Scan for the cell matching the given text and deliver its [X, Y] coordinate at center. 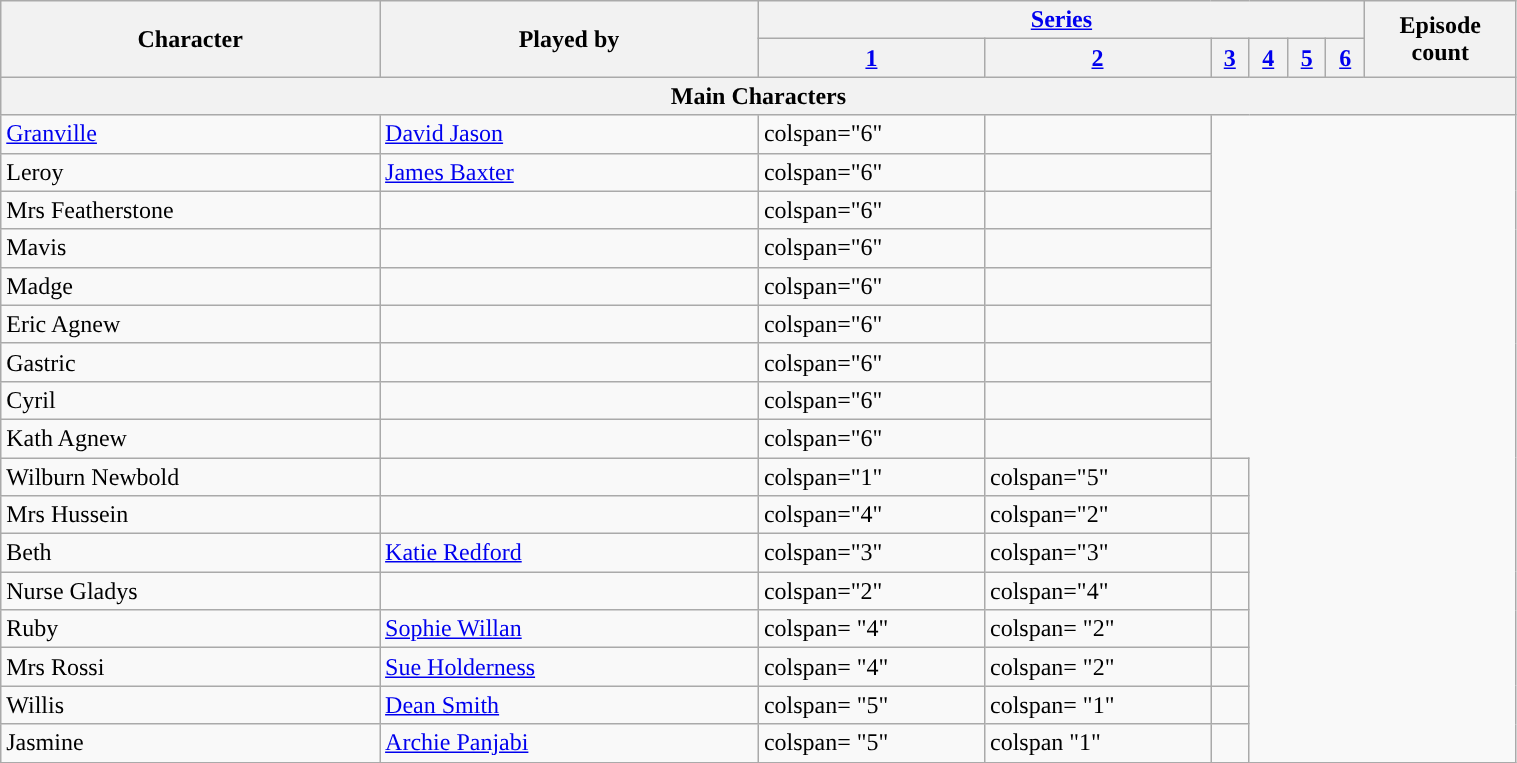
Nurse Gladys [190, 591]
Beth [190, 553]
Granville [190, 134]
Archie Panjabi [570, 743]
5 [1306, 58]
Dean Smith [570, 705]
Played by [570, 39]
David Jason [570, 134]
Mavis [190, 248]
2 [1097, 58]
Willis [190, 705]
Sue Holderness [570, 667]
Wilburn Newbold [190, 477]
colspan="1" [871, 477]
Kath Agnew [190, 438]
Cyril [190, 400]
Eric Agnew [190, 324]
3 [1230, 58]
colspan "1" [1097, 743]
Episode count [1441, 39]
colspan="5" [1097, 477]
Ruby [190, 629]
Mrs Rossi [190, 667]
James Baxter [570, 172]
Character [190, 39]
Main Characters [758, 96]
4 [1268, 58]
Sophie Willan [570, 629]
Gastric [190, 362]
colspan= "1" [1097, 705]
6 [1346, 58]
Series [1061, 20]
Madge [190, 286]
Jasmine [190, 743]
Katie Redford [570, 553]
1 [871, 58]
Leroy [190, 172]
Mrs Featherstone [190, 210]
Mrs Hussein [190, 515]
